For the text-containing cell, return its midpoint in [X, Y] coordinate format. 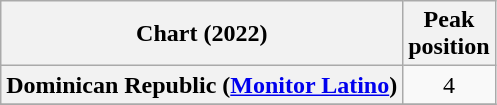
4 [449, 85]
Peakposition [449, 34]
Chart (2022) [202, 34]
Dominican Republic (Monitor Latino) [202, 85]
